Output the [x, y] coordinate of the center of the cell containing the given text.  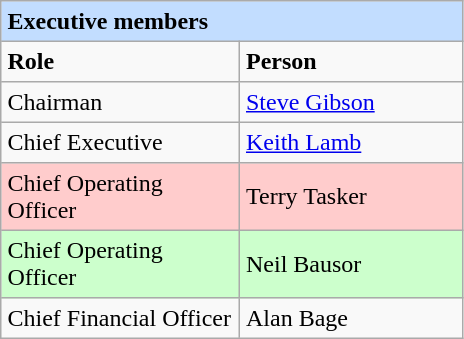
Steve Gibson [351, 102]
Executive members [232, 21]
Terry Tasker [351, 197]
Alan Bage [351, 318]
Neil Bausor [351, 264]
Keith Lamb [351, 142]
Role [120, 61]
Person [351, 61]
Chief Financial Officer [120, 318]
Chief Executive [120, 142]
Chairman [120, 102]
